Provide the [x, y] coordinate of the cell's center where the given text is located.  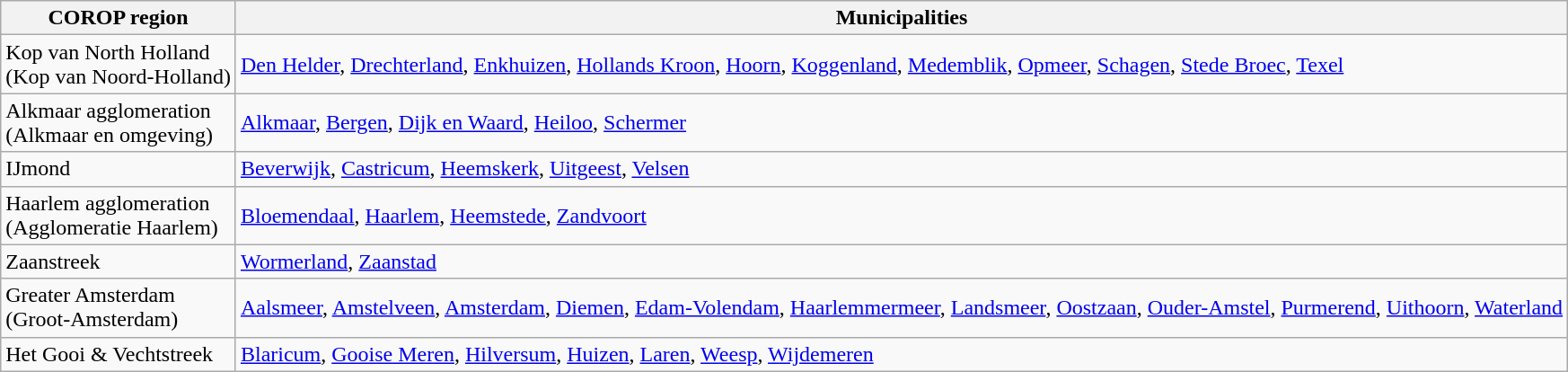
Wormerland, Zaanstad [902, 261]
Aalsmeer, Amstelveen, Amsterdam, Diemen, Edam-Volendam, Haarlemmermeer, Landsmeer, Oostzaan, Ouder-Amstel, Purmerend, Uithoorn, Waterland [902, 307]
Alkmaar, Bergen, Dijk en Waard, Heiloo, Schermer [902, 122]
Beverwijk, Castricum, Heemskerk, Uitgeest, Velsen [902, 169]
Zaanstreek [119, 261]
Haarlem agglomeration(Agglomeratie Haarlem) [119, 216]
Kop van North Holland(Kop van Noord-Holland) [119, 65]
Municipalities [902, 18]
COROP region [119, 18]
IJmond [119, 169]
Blaricum, Gooise Meren, Hilversum, Huizen, Laren, Weesp, Wijdemeren [902, 354]
Alkmaar agglomeration(Alkmaar en omgeving) [119, 122]
Het Gooi & Vechtstreek [119, 354]
Greater Amsterdam(Groot-Amsterdam) [119, 307]
Den Helder, Drechterland, Enkhuizen, Hollands Kroon, Hoorn, Koggenland, Medemblik, Opmeer, Schagen, Stede Broec, Texel [902, 65]
Bloemendaal, Haarlem, Heemstede, Zandvoort [902, 216]
